Return [X, Y] of the center of cell containing provided text 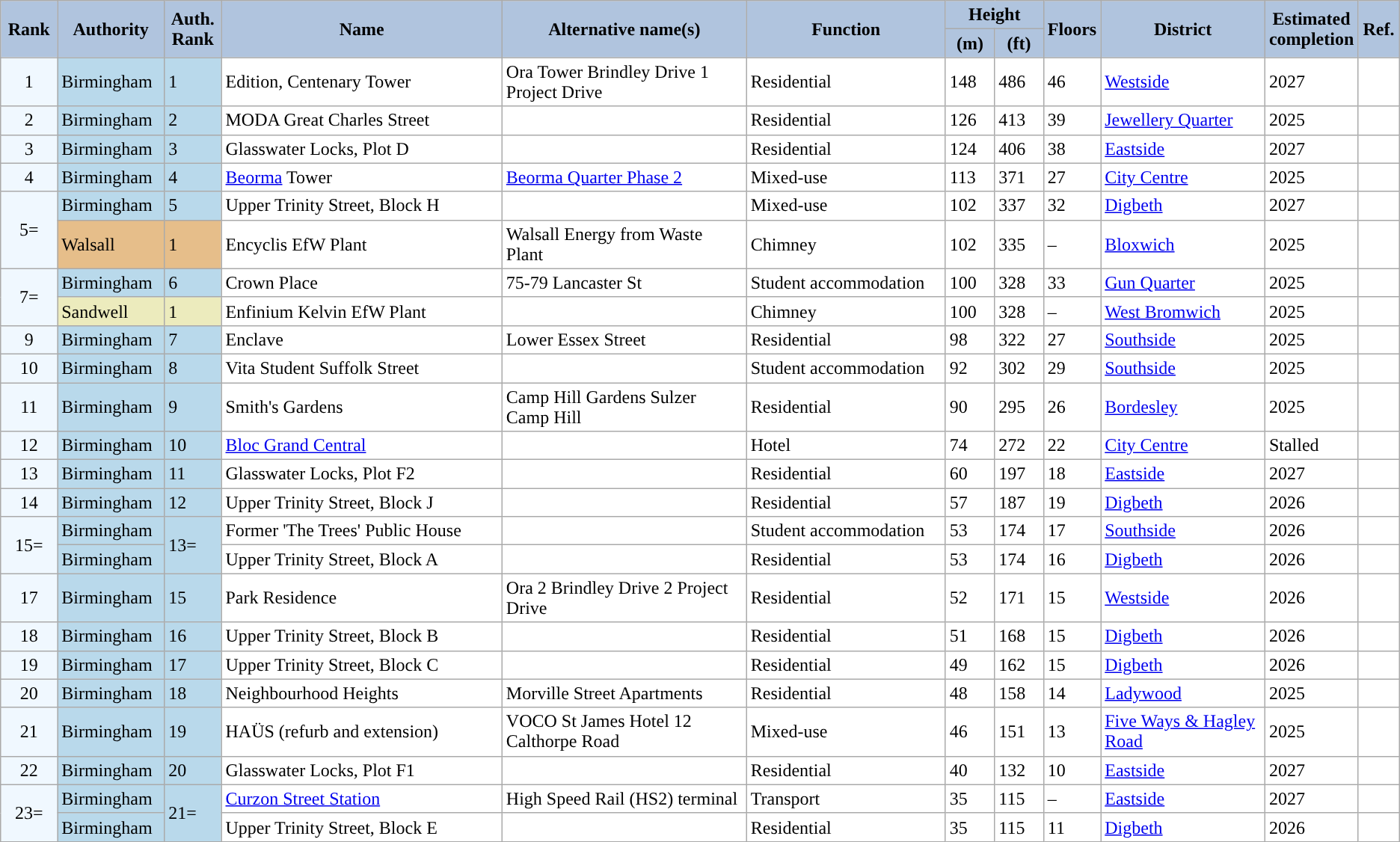
Glasswater Locks, Plot F1 [362, 770]
Vita Student Suffolk Street [362, 368]
158 [1019, 693]
Encyclis EfW Plant [362, 244]
Estimated completion [1311, 29]
272 [1019, 446]
6 [193, 283]
Park Residence [362, 598]
5 [193, 206]
Transport [846, 799]
322 [1019, 339]
337 [1019, 206]
Bordesley [1183, 407]
Function [846, 29]
92 [970, 368]
Enclave [362, 339]
Ora 2 Brindley Drive 2 Project Drive [624, 598]
Height [995, 15]
13= [193, 545]
371 [1019, 177]
(ft) [1019, 43]
High Speed Rail (HS2) terminal [624, 799]
151 [1019, 731]
40 [970, 770]
Bloc Grand Central [362, 446]
295 [1019, 407]
39 [1072, 120]
486 [1019, 82]
Lower Essex Street [624, 339]
Alternative name(s) [624, 29]
Upper Trinity Street, Block B [362, 636]
126 [970, 120]
Stalled [1311, 446]
Smith's Gardens [362, 407]
Authority [111, 29]
60 [970, 474]
Edition, Centenary Tower [362, 82]
302 [1019, 368]
57 [970, 503]
49 [970, 665]
Crown Place [362, 283]
Camp Hill Gardens Sulzer Camp Hill [624, 407]
197 [1019, 474]
Upper Trinity Street, Block E [362, 827]
Morville Street Apartments [624, 693]
7 [193, 339]
75-79 Lancaster St [624, 283]
Former 'The Trees' Public House [362, 531]
(m) [970, 43]
Ladywood [1183, 693]
187 [1019, 503]
Upper Trinity Street, Block H [362, 206]
113 [970, 177]
Enfinium Kelvin EfW Plant [362, 311]
Ora Tower Brindley Drive 1 Project Drive [624, 82]
Jewellery Quarter [1183, 120]
Walsall [111, 244]
Floors [1072, 29]
Auth. Rank [193, 29]
21 [29, 731]
52 [970, 598]
413 [1019, 120]
Neighbourhood Heights [362, 693]
171 [1019, 598]
23= [29, 813]
Sandwell [111, 311]
74 [970, 446]
162 [1019, 665]
32 [1072, 206]
Gun Quarter [1183, 283]
335 [1019, 244]
District [1183, 29]
Hotel [846, 446]
Beorma Quarter Phase 2 [624, 177]
Upper Trinity Street, Block C [362, 665]
29 [1072, 368]
51 [970, 636]
Bloxwich [1183, 244]
Beorma Tower [362, 177]
5= [29, 230]
8 [193, 368]
132 [1019, 770]
33 [1072, 283]
Upper Trinity Street, Block J [362, 503]
Glasswater Locks, Plot F2 [362, 474]
Upper Trinity Street, Block A [362, 559]
124 [970, 149]
West Bromwich [1183, 311]
7= [29, 297]
HAÜS (refurb and extension) [362, 731]
Glasswater Locks, Plot D [362, 149]
98 [970, 339]
48 [970, 693]
Five Ways & Hagley Road [1183, 731]
148 [970, 82]
26 [1072, 407]
168 [1019, 636]
Curzon Street Station [362, 799]
Ref. [1379, 29]
406 [1019, 149]
Walsall Energy from Waste Plant [624, 244]
38 [1072, 149]
15= [29, 545]
Name [362, 29]
VOCO St James Hotel 12 Calthorpe Road [624, 731]
90 [970, 407]
21= [193, 813]
Rank [29, 29]
MODA Great Charles Street [362, 120]
